Search for the cell housing the specified text and yield its (X, Y) center coordinate. 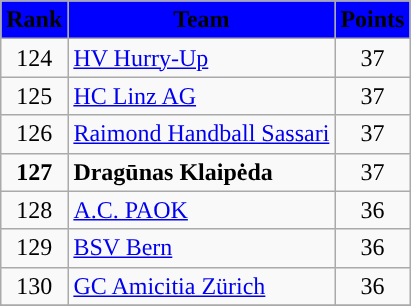
124 (34, 58)
125 (34, 96)
Points (372, 20)
129 (34, 248)
HV Hurry-Up (202, 58)
GC Amicitia Zürich (202, 286)
BSV Bern (202, 248)
Rank (34, 20)
A.C. PAOK (202, 210)
HC Linz AG (202, 96)
Dragūnas Klaipėda (202, 172)
Raimond Handball Sassari (202, 134)
Team (202, 20)
128 (34, 210)
130 (34, 286)
127 (34, 172)
126 (34, 134)
